Detect which cell encompasses the target text, then output its [X, Y] center coordinate. 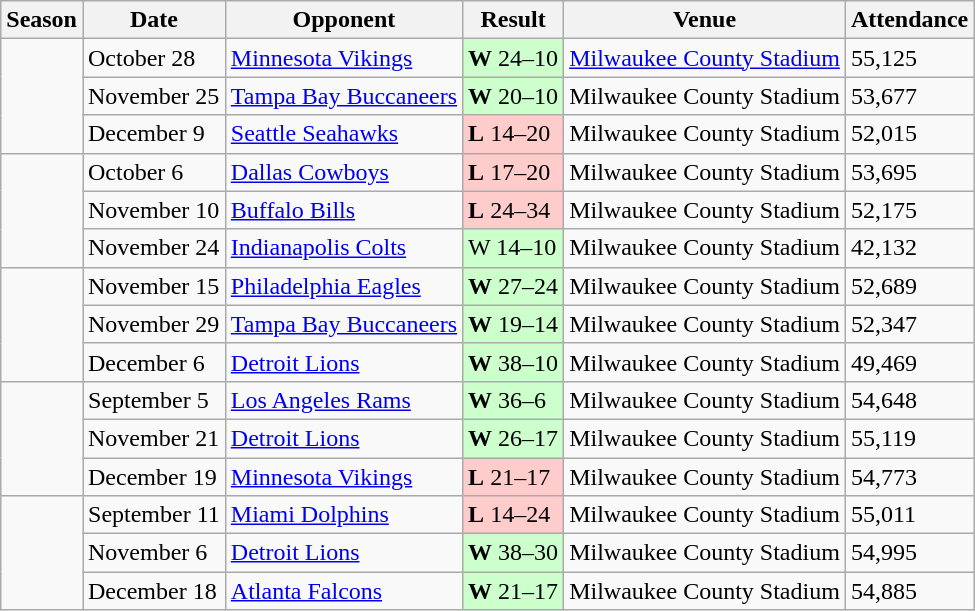
Buffalo Bills [344, 210]
Indianapolis Colts [344, 248]
Atlanta Falcons [344, 591]
W 19–14 [514, 324]
53,677 [909, 96]
49,469 [909, 362]
W 14–10 [514, 248]
October 28 [154, 58]
November 25 [154, 96]
W 26–17 [514, 438]
52,175 [909, 210]
L 24–34 [514, 210]
September 5 [154, 400]
W 38–10 [514, 362]
November 29 [154, 324]
December 18 [154, 591]
54,995 [909, 553]
W 21–17 [514, 591]
Opponent [344, 20]
November 6 [154, 553]
December 19 [154, 477]
L 14–20 [514, 134]
November 10 [154, 210]
53,695 [909, 172]
54,773 [909, 477]
Venue [705, 20]
W 38–30 [514, 553]
55,125 [909, 58]
September 11 [154, 515]
December 6 [154, 362]
Seattle Seahawks [344, 134]
42,132 [909, 248]
55,119 [909, 438]
Result [514, 20]
Los Angeles Rams [344, 400]
Attendance [909, 20]
Date [154, 20]
November 24 [154, 248]
W 24–10 [514, 58]
W 27–24 [514, 286]
52,015 [909, 134]
54,648 [909, 400]
Season [42, 20]
L 17–20 [514, 172]
55,011 [909, 515]
L 21–17 [514, 477]
October 6 [154, 172]
Miami Dolphins [344, 515]
54,885 [909, 591]
52,347 [909, 324]
December 9 [154, 134]
L 14–24 [514, 515]
Philadelphia Eagles [344, 286]
November 21 [154, 438]
November 15 [154, 286]
W 20–10 [514, 96]
W 36–6 [514, 400]
Dallas Cowboys [344, 172]
52,689 [909, 286]
